Find where the given text appears and provide that cell's center as (x, y) coordinate. 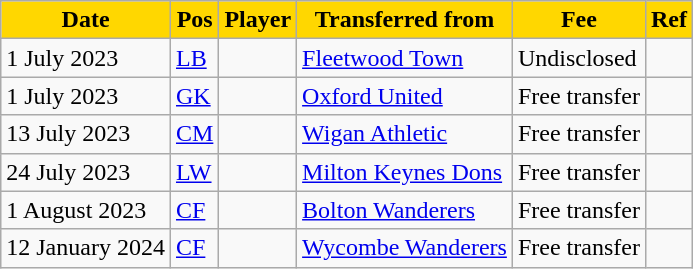
Fleetwood Town (405, 58)
LB (194, 58)
Oxford United (405, 96)
Fee (578, 20)
Undisclosed (578, 58)
13 July 2023 (86, 134)
1 August 2023 (86, 210)
Milton Keynes Dons (405, 172)
Wycombe Wanderers (405, 248)
Pos (194, 20)
Ref (668, 20)
Wigan Athletic (405, 134)
CM (194, 134)
Date (86, 20)
12 January 2024 (86, 248)
GK (194, 96)
Player (258, 20)
LW (194, 172)
24 July 2023 (86, 172)
Transferred from (405, 20)
Bolton Wanderers (405, 210)
